Locate the cell with the specified text and output its [X, Y] center coordinate. 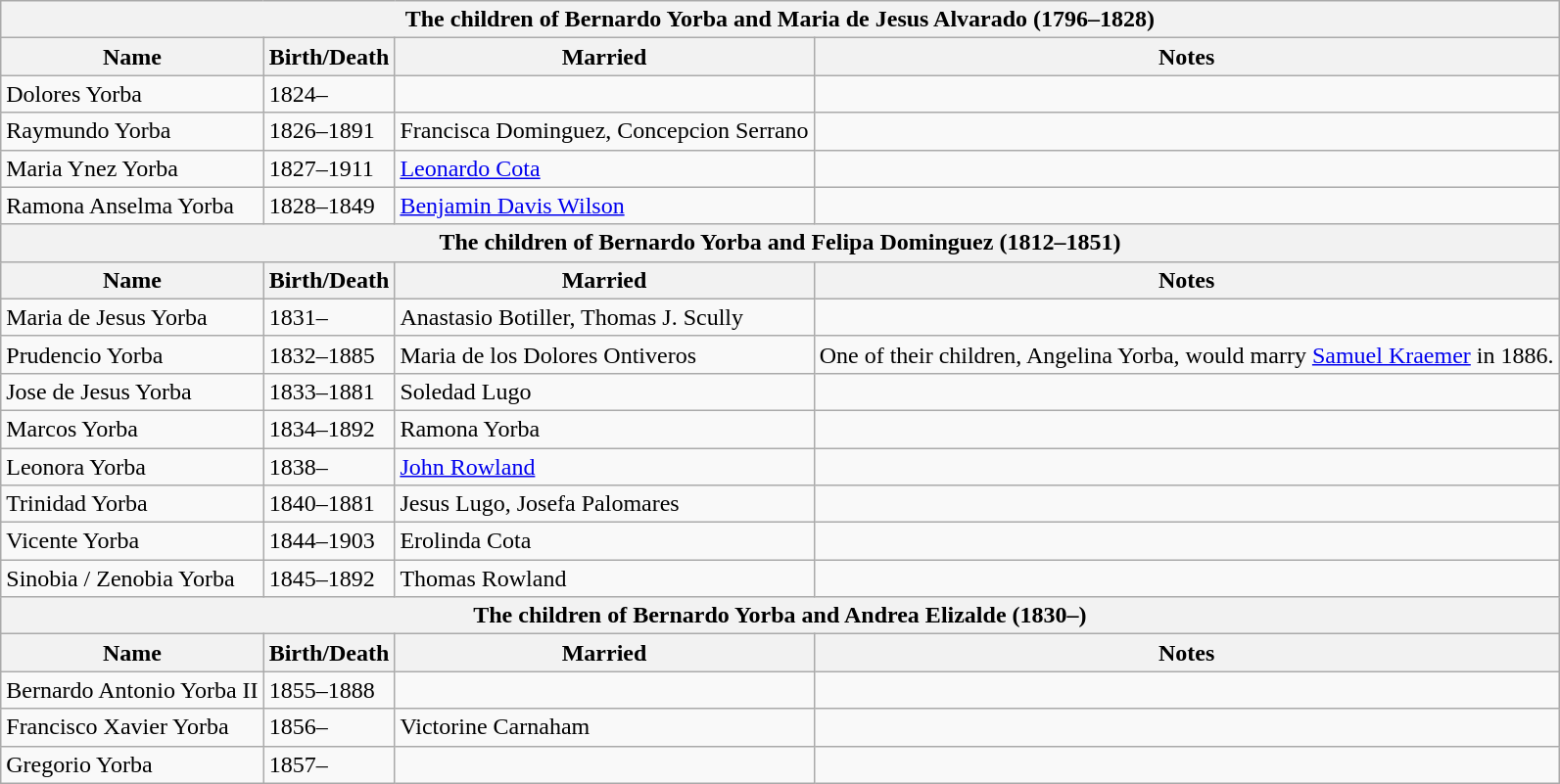
Sinobia / Zenobia Yorba [132, 578]
1826–1891 [329, 131]
1827–1911 [329, 168]
Gregorio Yorba [132, 764]
Thomas Rowland [604, 578]
Maria Ynez Yorba [132, 168]
Prudencio Yorba [132, 354]
Maria de Jesus Yorba [132, 317]
John Rowland [604, 467]
1857– [329, 764]
Dolores Yorba [132, 94]
Soledad Lugo [604, 392]
Bernardo Antonio Yorba II [132, 690]
1856– [329, 727]
Victorine Carnaham [604, 727]
Francisco Xavier Yorba [132, 727]
Anastasio Botiller, Thomas J. Scully [604, 317]
Ramona Yorba [604, 429]
The children of Bernardo Yorba and Felipa Dominguez (1812–1851) [780, 243]
1844–1903 [329, 541]
Marcos Yorba [132, 429]
The children of Bernardo Yorba and Maria de Jesus Alvarado (1796–1828) [780, 20]
1833–1881 [329, 392]
Vicente Yorba [132, 541]
Leonora Yorba [132, 467]
1840–1881 [329, 504]
1855–1888 [329, 690]
Francisca Dominguez, Concepcion Serrano [604, 131]
Jose de Jesus Yorba [132, 392]
One of their children, Angelina Yorba, would marry Samuel Kraemer in 1886. [1187, 354]
1828–1849 [329, 206]
Trinidad Yorba [132, 504]
Maria de los Dolores Ontiveros [604, 354]
Ramona Anselma Yorba [132, 206]
1831– [329, 317]
Erolinda Cota [604, 541]
1832–1885 [329, 354]
The children of Bernardo Yorba and Andrea Elizalde (1830–) [780, 616]
1838– [329, 467]
Leonardo Cota [604, 168]
1834–1892 [329, 429]
1824– [329, 94]
Jesus Lugo, Josefa Palomares [604, 504]
1845–1892 [329, 578]
Benjamin Davis Wilson [604, 206]
Raymundo Yorba [132, 131]
